Scan for the cell matching the given text and deliver its (X, Y) coordinate at center. 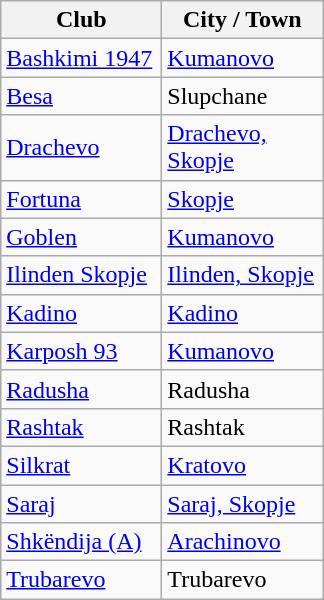
Kratovo (242, 465)
Ilinden Skopje (82, 275)
Club (82, 20)
Ilinden, Skopje (242, 275)
Silkrat (82, 465)
Arachinovo (242, 542)
Fortuna (82, 199)
Goblen (82, 237)
Bashkimi 1947 (82, 58)
Besa (82, 96)
Karposh 93 (82, 351)
Shkëndija (A) (82, 542)
Drachevo (82, 148)
Saraj (82, 503)
Drachevo, Skopje (242, 148)
Saraj, Skopje (242, 503)
Skopje (242, 199)
City / Town (242, 20)
Slupchane (242, 96)
